From the cell containing the given text, extract its center point as (X, Y) coordinate. 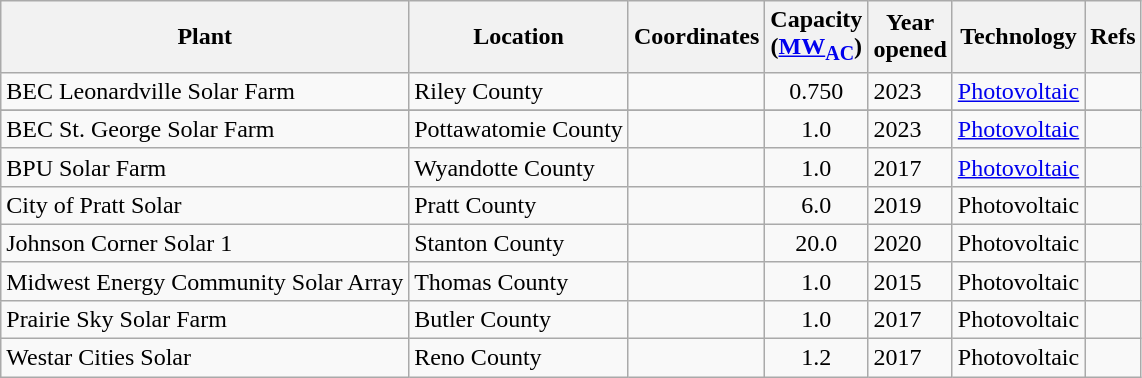
2019 (910, 205)
Butler County (519, 319)
Plant (205, 36)
BEC Leonardville Solar Farm (205, 91)
6.0 (816, 205)
Wyandotte County (519, 167)
Pratt County (519, 205)
City of Pratt Solar (205, 205)
Prairie Sky Solar Farm (205, 319)
Riley County (519, 91)
0.750 (816, 91)
Capacity(MWAC) (816, 36)
2015 (910, 281)
Johnson Corner Solar 1 (205, 243)
BPU Solar Farm (205, 167)
20.0 (816, 243)
Pottawatomie County (519, 129)
Refs (1113, 36)
2020 (910, 243)
Westar Cities Solar (205, 358)
Midwest Energy Community Solar Array (205, 281)
Reno County (519, 358)
Location (519, 36)
Stanton County (519, 243)
Yearopened (910, 36)
Thomas County (519, 281)
Technology (1018, 36)
Coordinates (696, 36)
1.2 (816, 358)
BEC St. George Solar Farm (205, 129)
